For the text-containing cell, return its midpoint in [x, y] coordinate format. 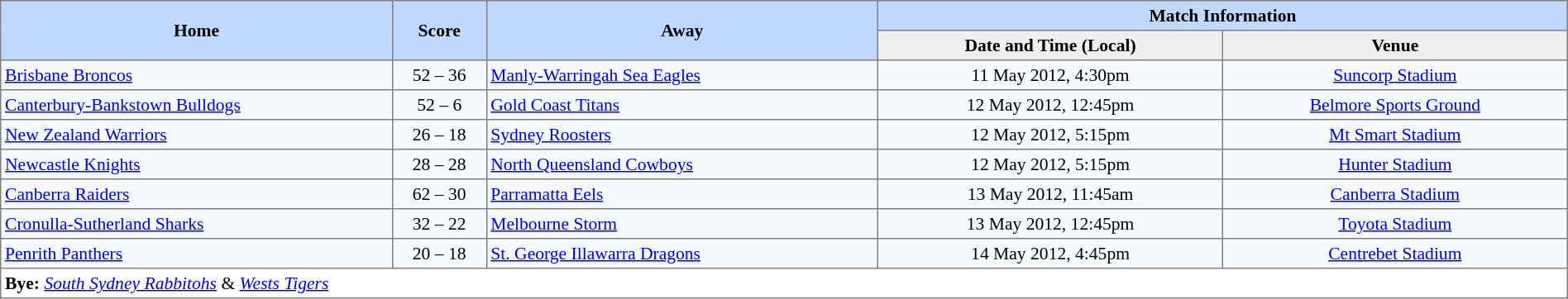
26 – 18 [439, 135]
Centrebet Stadium [1394, 254]
Toyota Stadium [1394, 224]
New Zealand Warriors [197, 135]
Cronulla-Sutherland Sharks [197, 224]
Bye: South Sydney Rabbitohs & Wests Tigers [784, 283]
13 May 2012, 12:45pm [1050, 224]
Match Information [1223, 16]
28 – 28 [439, 164]
Away [682, 31]
Canberra Raiders [197, 194]
Venue [1394, 45]
20 – 18 [439, 254]
Parramatta Eels [682, 194]
Manly-Warringah Sea Eagles [682, 75]
Brisbane Broncos [197, 75]
North Queensland Cowboys [682, 164]
St. George Illawarra Dragons [682, 254]
Canterbury-Bankstown Bulldogs [197, 105]
Sydney Roosters [682, 135]
Melbourne Storm [682, 224]
13 May 2012, 11:45am [1050, 194]
Belmore Sports Ground [1394, 105]
32 – 22 [439, 224]
Canberra Stadium [1394, 194]
52 – 36 [439, 75]
Gold Coast Titans [682, 105]
14 May 2012, 4:45pm [1050, 254]
Suncorp Stadium [1394, 75]
Date and Time (Local) [1050, 45]
62 – 30 [439, 194]
12 May 2012, 12:45pm [1050, 105]
Hunter Stadium [1394, 164]
Home [197, 31]
Mt Smart Stadium [1394, 135]
Score [439, 31]
52 – 6 [439, 105]
Penrith Panthers [197, 254]
Newcastle Knights [197, 164]
11 May 2012, 4:30pm [1050, 75]
